Extract the (x, y) coordinate from the center of the cell holding the provided text.  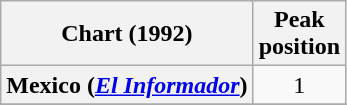
1 (299, 85)
Mexico (El Informador) (127, 85)
Peakposition (299, 34)
Chart (1992) (127, 34)
